Output the [X, Y] coordinate of the center of the cell containing the given text.  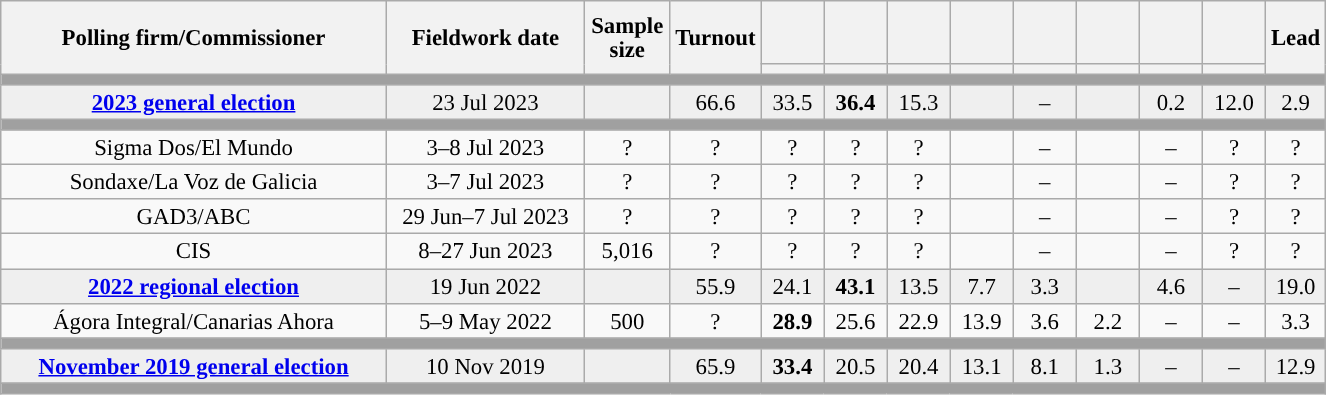
19.0 [1296, 286]
3–7 Jul 2023 [485, 182]
12.9 [1296, 366]
3–8 Jul 2023 [485, 148]
GAD3/ABC [194, 218]
2.9 [1296, 102]
23 Jul 2023 [485, 102]
20.4 [918, 366]
Fieldwork date [485, 38]
CIS [194, 252]
66.6 [716, 102]
28.9 [792, 320]
2023 general election [194, 102]
19 Jun 2022 [485, 286]
November 2019 general election [194, 366]
5–9 May 2022 [485, 320]
8–27 Jun 2023 [485, 252]
Turnout [716, 38]
43.1 [856, 286]
25.6 [856, 320]
13.9 [982, 320]
3.6 [1044, 320]
Sigma Dos/El Mundo [194, 148]
29 Jun–7 Jul 2023 [485, 218]
36.4 [856, 102]
Lead [1296, 38]
Polling firm/Commissioner [194, 38]
Sample size [627, 38]
2022 regional election [194, 286]
5,016 [627, 252]
10 Nov 2019 [485, 366]
65.9 [716, 366]
Ágora Integral/Canarias Ahora [194, 320]
12.0 [1234, 102]
15.3 [918, 102]
7.7 [982, 286]
22.9 [918, 320]
20.5 [856, 366]
13.1 [982, 366]
55.9 [716, 286]
500 [627, 320]
4.6 [1170, 286]
0.2 [1170, 102]
33.4 [792, 366]
24.1 [792, 286]
33.5 [792, 102]
1.3 [1108, 366]
8.1 [1044, 366]
Sondaxe/La Voz de Galicia [194, 182]
2.2 [1108, 320]
13.5 [918, 286]
